Pinpoint the cell where the given text exists, returning its (X, Y) midpoint coordinate. 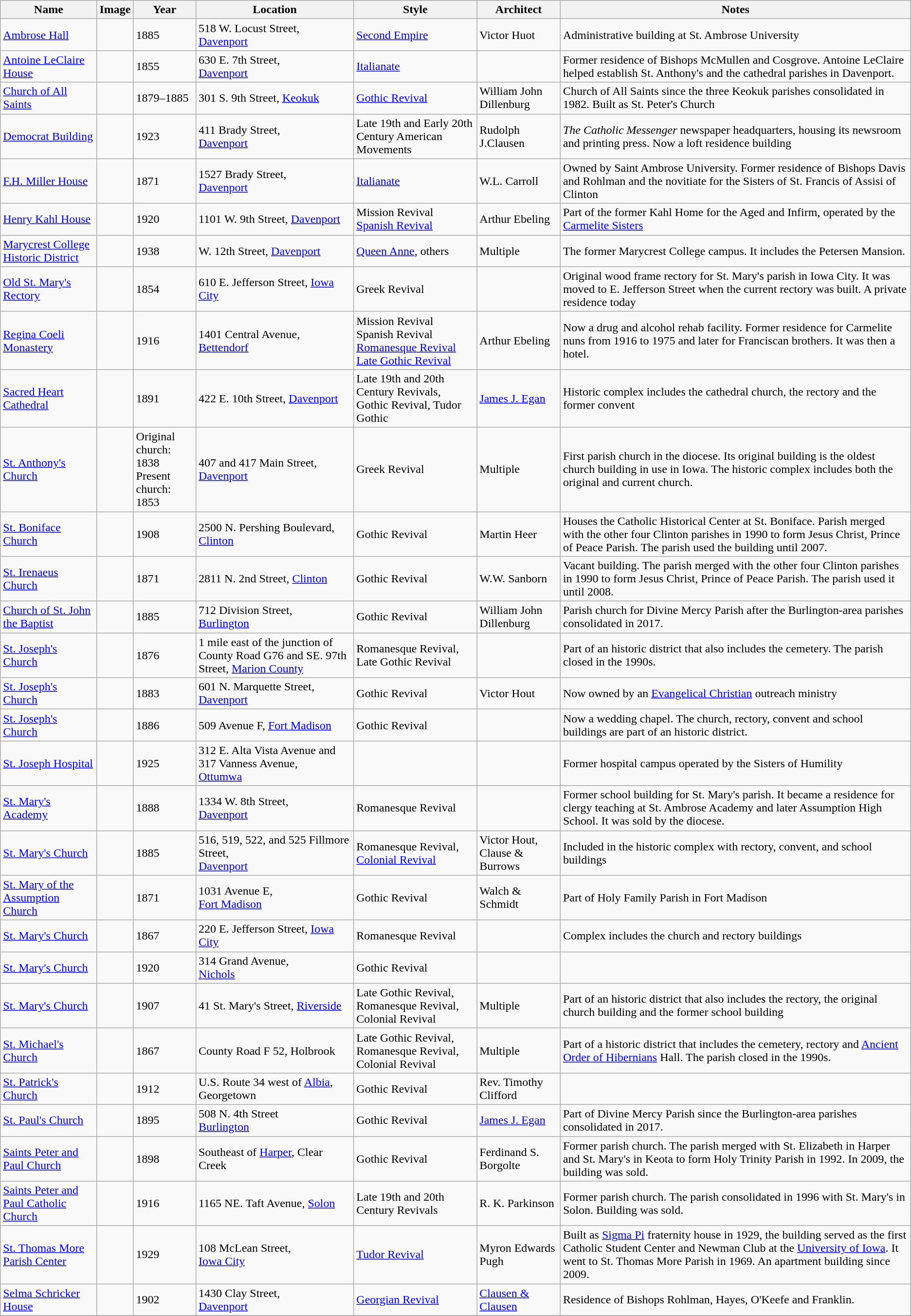
Sacred Heart Cathedral (49, 398)
Former hospital campus operated by the Sisters of Humility (735, 763)
Ferdinand S. Borgolte (519, 1159)
1908 (164, 534)
Administrative building at St. Ambrose University (735, 35)
Southeast of Harper, Clear Creek (274, 1159)
Regina Coeli Monastery (49, 341)
Church of St. John the Baptist (49, 617)
Rudolph J.Clausen (519, 136)
St. Paul's Church (49, 1120)
Late 19th and Early 20th Century American Movements (416, 136)
Ambrose Hall (49, 35)
1334 W. 8th Street,Davenport (274, 808)
Part of the former Kahl Home for the Aged and Infirm, operated by the Carmelite Sisters (735, 219)
1854 (164, 289)
Selma Schricker House (49, 1300)
Location (274, 10)
1031 Avenue E,Fort Madison (274, 898)
The former Marycrest College campus. It includes the Petersen Mansion. (735, 251)
Part of an historic district that also includes the cemetery. The parish closed in the 1990s. (735, 655)
1907 (164, 1006)
630 E. 7th Street,Davenport (274, 66)
1888 (164, 808)
516, 519, 522, and 525 Fillmore Street,Davenport (274, 853)
108 McLean Street,Iowa City (274, 1255)
Style (416, 10)
Now a drug and alcohol rehab facility. Former residence for Carmelite nuns from 1916 to 1975 and later for Franciscan brothers. It was then a hotel. (735, 341)
St. Joseph Hospital (49, 763)
601 N. Marquette Street, Davenport (274, 694)
Myron Edwards Pugh (519, 1255)
1898 (164, 1159)
407 and 417 Main Street, Davenport (274, 469)
Former residence of Bishops McMullen and Cosgrove. Antoine LeClaire helped establish St. Anthony's and the cathedral parishes in Davenport. (735, 66)
Image (115, 10)
Marycrest College Historic District (49, 251)
518 W. Locust Street, Davenport (274, 35)
1876 (164, 655)
Romanesque Revival,Colonial Revival (416, 853)
Original church: 1838Present church: 1853 (164, 469)
Walch & Schmidt (519, 898)
1938 (164, 251)
1401 Central Avenue, Bettendorf (274, 341)
Now a wedding chapel. The church, rectory, convent and school buildings are part of an historic district. (735, 725)
Former parish church. The parish consolidated in 1996 with St. Mary's in Solon. Building was sold. (735, 1204)
Antoine LeClaire House (49, 66)
1912 (164, 1089)
St. Boniface Church (49, 534)
Clausen & Clausen (519, 1300)
Victor Hout, Clause & Burrows (519, 853)
Victor Huot (519, 35)
Notes (735, 10)
1923 (164, 136)
Old St. Mary's Rectory (49, 289)
Part of Holy Family Parish in Fort Madison (735, 898)
Saints Peter and Paul Church (49, 1159)
St. Mary of the Assumption Church (49, 898)
Martin Heer (519, 534)
1891 (164, 398)
St. Irenaeus Church (49, 579)
301 S. 9th Street, Keokuk (274, 98)
712 Division Street,Burlington (274, 617)
312 E. Alta Vista Avenue and 317 Vanness Avenue,Ottumwa (274, 763)
610 E. Jefferson Street, Iowa City (274, 289)
Part of a historic district that includes the cemetery, rectory and Ancient Order of Hibernians Hall. The parish closed in the 1990s. (735, 1050)
St. Thomas More Parish Center (49, 1255)
314 Grand Avenue,Nichols (274, 967)
2500 N. Pershing Boulevard, Clinton (274, 534)
Late 19th and 20th Century Revivals (416, 1204)
1929 (164, 1255)
Name (49, 10)
1902 (164, 1300)
Democrat Building (49, 136)
Church of All Saints (49, 98)
Mission RevivalSpanish Revival (416, 219)
Henry Kahl House (49, 219)
422 E. 10th Street, Davenport (274, 398)
U.S. Route 34 west of Albia, Georgetown (274, 1089)
1895 (164, 1120)
2811 N. 2nd Street, Clinton (274, 579)
1855 (164, 66)
1886 (164, 725)
County Road F 52, Holbrook (274, 1050)
1879–1885 (164, 98)
W. 12th Street, Davenport (274, 251)
Residence of Bishops Rohlman, Hayes, O'Keefe and Franklin. (735, 1300)
Mission RevivalSpanish RevivalRomanesque RevivalLate Gothic Revival (416, 341)
508 N. 4th StreetBurlington (274, 1120)
St. Mary's Academy (49, 808)
Rev. Timothy Clifford (519, 1089)
1883 (164, 694)
1101 W. 9th Street, Davenport (274, 219)
Architect (519, 10)
Part of an historic district that also includes the rectory, the original church building and the former school building (735, 1006)
Now owned by an Evangelical Christian outreach ministry (735, 694)
Year (164, 10)
R. K. Parkinson (519, 1204)
The Catholic Messenger newspaper headquarters, housing its newsroom and printing press. Now a loft residence building (735, 136)
St. Anthony's Church (49, 469)
Included in the historic complex with rectory, convent, and school buildings (735, 853)
411 Brady Street,Davenport (274, 136)
Parish church for Divine Mercy Parish after the Burlington-area parishes consolidated in 2017. (735, 617)
St. Michael's Church (49, 1050)
Church of All Saints since the three Keokuk parishes consolidated in 1982. Built as St. Peter's Church (735, 98)
220 E. Jefferson Street, Iowa City (274, 936)
Complex includes the church and rectory buildings (735, 936)
1165 NE. Taft Avenue, Solon (274, 1204)
Second Empire (416, 35)
1925 (164, 763)
Tudor Revival (416, 1255)
Historic complex includes the cathedral church, the rectory and the former convent (735, 398)
Saints Peter and Paul Catholic Church (49, 1204)
Romanesque Revival,Late Gothic Revival (416, 655)
41 St. Mary's Street, Riverside (274, 1006)
W.W. Sanborn (519, 579)
1527 Brady Street,Davenport (274, 181)
1430 Clay Street,Davenport (274, 1300)
509 Avenue F, Fort Madison (274, 725)
1 mile east of the junction of County Road G76 and SE. 97th Street, Marion County (274, 655)
Victor Hout (519, 694)
F.H. Miller House (49, 181)
Queen Anne, others (416, 251)
Late 19th and 20th Century Revivals,Gothic Revival, Tudor Gothic (416, 398)
Part of Divine Mercy Parish since the Burlington-area parishes consolidated in 2017. (735, 1120)
St. Patrick's Church (49, 1089)
Georgian Revival (416, 1300)
W.L. Carroll (519, 181)
